Pinpoint the cell where the given text exists, returning its (X, Y) midpoint coordinate. 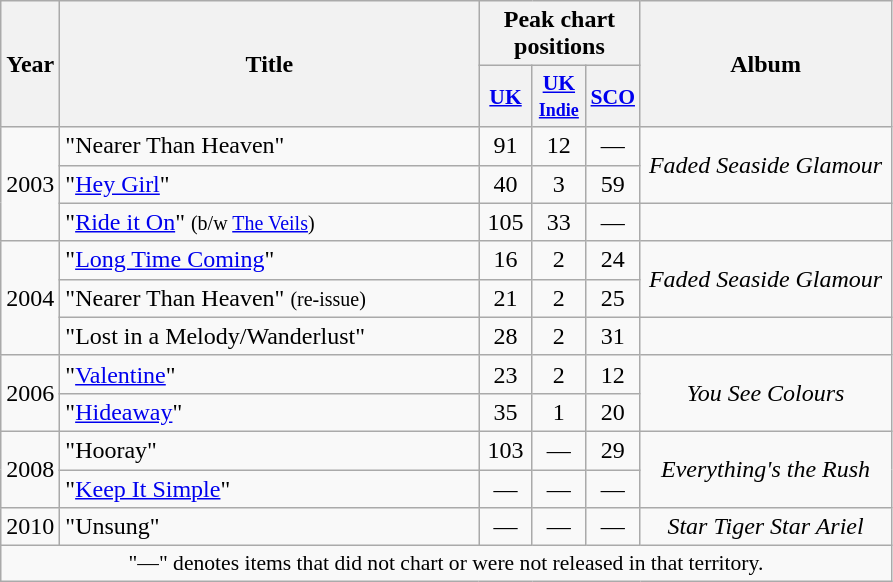
"Hooray" (270, 450)
"Ride it On" (b/w The Veils) (270, 222)
28 (506, 336)
23 (506, 374)
Year (30, 64)
2010 (30, 527)
103 (506, 450)
2003 (30, 184)
"Unsung" (270, 527)
1 (558, 412)
"Keep It Simple" (270, 489)
21 (506, 298)
SCO (614, 96)
Album (766, 64)
31 (614, 336)
59 (614, 184)
33 (558, 222)
"Nearer Than Heaven" (270, 146)
24 (614, 260)
"Lost in a Melody/Wanderlust" (270, 336)
UKIndie (558, 96)
2006 (30, 393)
Star Tiger Star Ariel (766, 527)
"Nearer Than Heaven" (re-issue) (270, 298)
Title (270, 64)
29 (614, 450)
40 (506, 184)
Peak chart positions (560, 34)
35 (506, 412)
You See Colours (766, 393)
20 (614, 412)
"Valentine" (270, 374)
"Long Time Coming" (270, 260)
"Hey Girl" (270, 184)
2004 (30, 298)
"—" denotes items that did not chart or were not released in that territory. (446, 564)
Everything's the Rush (766, 469)
91 (506, 146)
UK (506, 96)
25 (614, 298)
3 (558, 184)
105 (506, 222)
2008 (30, 469)
"Hideaway" (270, 412)
16 (506, 260)
